Identify which cell holds the provided text, then report its [X, Y] central coordinate. 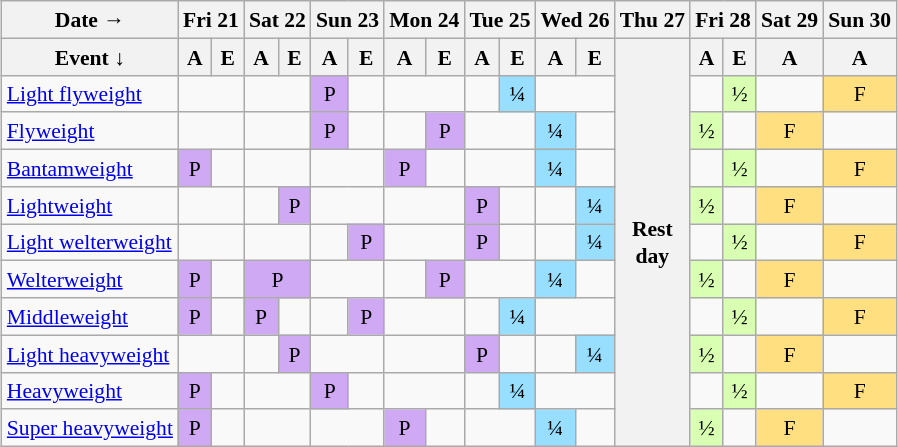
Light flyweight [90, 94]
Wed 26 [574, 20]
Light heavyweight [90, 354]
Flyweight [90, 130]
Super heavyweight [90, 428]
Welterweight [90, 280]
Heavyweight [90, 390]
Date → [90, 20]
Fri 21 [211, 20]
Sat 29 [790, 20]
Bantamweight [90, 168]
Thu 27 [653, 20]
Event ↓ [90, 56]
Fri 28 [723, 20]
Sat 22 [278, 20]
Lightweight [90, 204]
Mon 24 [424, 20]
Middleweight [90, 316]
Restday [653, 242]
Sun 30 [860, 20]
Light welterweight [90, 242]
Sun 23 [348, 20]
Tue 25 [500, 20]
